Pinpoint the cell where the given text exists, returning its [x, y] midpoint coordinate. 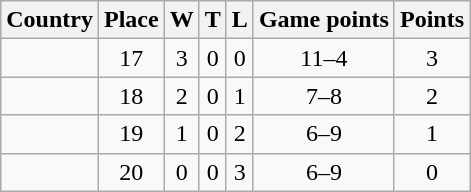
7–8 [324, 96]
17 [131, 58]
Place [131, 20]
T [212, 20]
Points [432, 20]
Game points [324, 20]
L [240, 20]
20 [131, 172]
19 [131, 134]
W [182, 20]
Country [50, 20]
11–4 [324, 58]
18 [131, 96]
